For the text-containing cell, return its midpoint in (x, y) coordinate format. 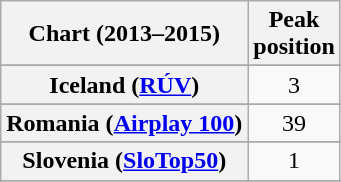
Peakposition (294, 34)
Romania (Airplay 100) (124, 123)
3 (294, 85)
Slovenia (SloTop50) (124, 161)
Chart (2013–2015) (124, 34)
39 (294, 123)
Iceland (RÚV) (124, 85)
1 (294, 161)
